Scan for the cell matching the given text and deliver its (X, Y) coordinate at center. 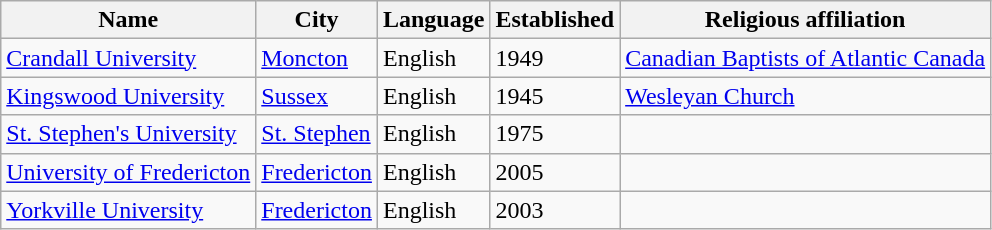
St. Stephen (317, 134)
2005 (555, 172)
Sussex (317, 96)
University of Fredericton (128, 172)
Crandall University (128, 58)
Religious affiliation (806, 20)
Canadian Baptists of Atlantic Canada (806, 58)
City (317, 20)
Kingswood University (128, 96)
Name (128, 20)
Yorkville University (128, 210)
2003 (555, 210)
Wesleyan Church (806, 96)
1949 (555, 58)
1945 (555, 96)
Moncton (317, 58)
St. Stephen's University (128, 134)
1975 (555, 134)
Language (433, 20)
Established (555, 20)
